Identify which cell holds the provided text, then report its [X, Y] central coordinate. 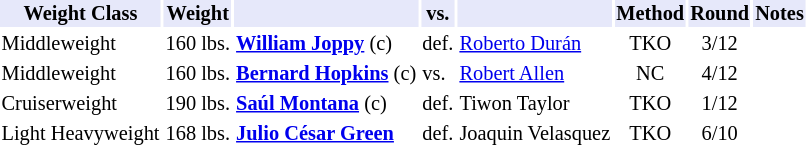
Roberto Durán [535, 44]
NC [650, 74]
Method [650, 14]
Weight [198, 14]
190 lbs. [198, 104]
3/12 [720, 44]
Notes [780, 14]
Tiwon Taylor [535, 104]
William Joppy (c) [326, 44]
Bernard Hopkins (c) [326, 74]
Round [720, 14]
4/12 [720, 74]
Robert Allen [535, 74]
Cruiserweight [80, 104]
1/12 [720, 104]
Saúl Montana (c) [326, 104]
Weight Class [80, 14]
